Search for the cell housing the specified text and yield its [x, y] center coordinate. 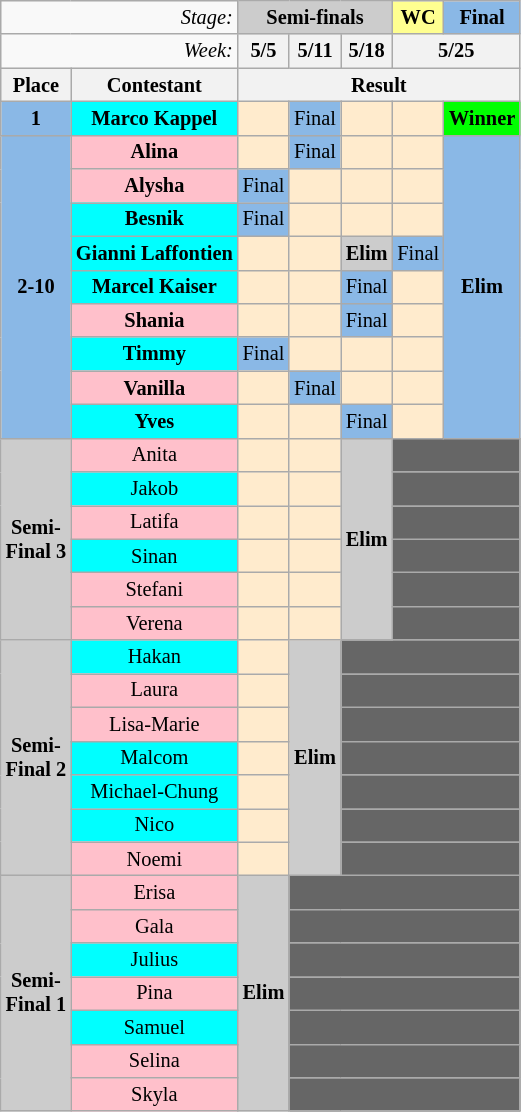
Semi-Final 2 [36, 758]
Vanilla [154, 388]
Erisa [154, 892]
Shania [154, 320]
Semi-Final 3 [36, 539]
Laura [154, 690]
Timmy [154, 354]
Skyla [154, 1094]
Gianni Laffontien [154, 253]
5/25 [456, 51]
Nico [154, 825]
Anita [154, 455]
Malcom [154, 758]
Samuel [154, 1027]
Selina [154, 1061]
5/18 [367, 51]
Semi-Final 1 [36, 993]
Place [36, 85]
Michael-Chung [154, 791]
Hakan [154, 657]
Stefani [154, 589]
1 [36, 118]
Semi-finals [316, 17]
5/11 [315, 51]
Julius [154, 960]
Gala [154, 926]
Noemi [154, 859]
5/5 [264, 51]
Alina [154, 152]
Besnik [154, 219]
Alysha [154, 186]
Marcel Kaiser [154, 287]
Week: [120, 51]
Verena [154, 623]
Yves [154, 421]
Result [379, 85]
2-10 [36, 286]
Stage: [120, 17]
WC [418, 17]
Latifa [154, 522]
Marco Kappel [154, 118]
Lisa-Marie [154, 724]
Pina [154, 993]
Sinan [154, 556]
Contestant [154, 85]
Jakob [154, 489]
Winner [482, 118]
